Search for the cell housing the specified text and yield its [x, y] center coordinate. 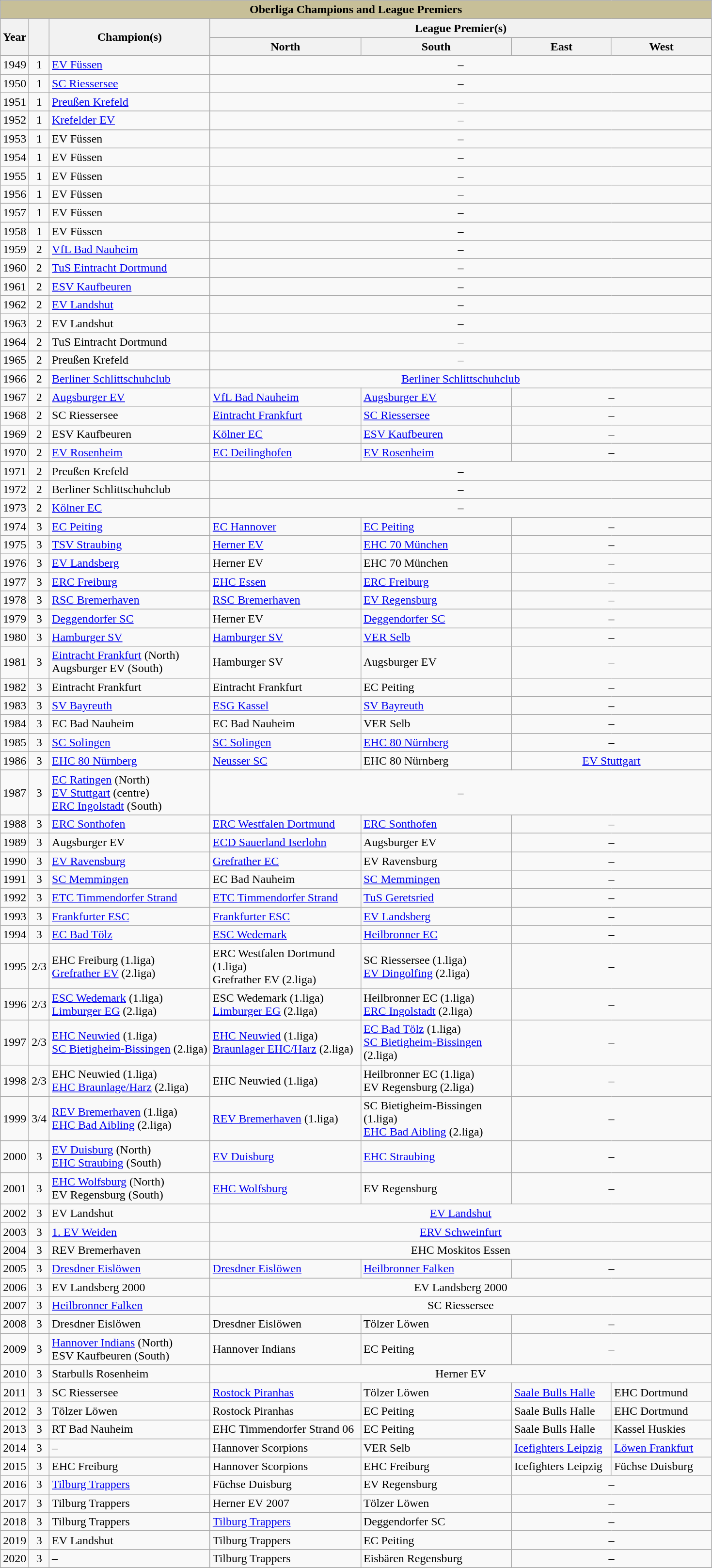
ERC Westfalen Dortmund (1.liga) Grefrather EV (2.liga) [285, 966]
Oberliga Champions and League Premiers [356, 10]
1949 [15, 65]
ERV Schweinfurt [460, 1232]
1956 [15, 194]
TSV Straubing [130, 545]
1981 [15, 662]
1960 [15, 268]
EHC Timmendorfer Strand 06 [285, 1429]
EV Duisburg [285, 1157]
1964 [15, 342]
1972 [15, 489]
1978 [15, 600]
1995 [15, 966]
Herner EV 2007 [285, 1503]
1975 [15, 545]
1966 [15, 379]
2007 [15, 1306]
1958 [15, 231]
2001 [15, 1188]
South [436, 47]
EHC Neuwied (1.liga) SC Bietigheim-Bissingen (2.liga) [130, 1042]
1. EV Weiden [130, 1232]
1987 [15, 792]
Year [15, 37]
1965 [15, 360]
EHC Wolfsburg [285, 1188]
1954 [15, 157]
Eintracht Frankfurt (North) Augsburger EV (South) [130, 662]
Heilbronner EC (1.liga) EV Regensburg (2.liga) [436, 1080]
1957 [15, 212]
1980 [15, 637]
1992 [15, 898]
EC Bad Tölz (1.liga) SC Bietigheim-Bissingen (2.liga) [436, 1042]
EC Hannover [285, 526]
RT Bad Nauheim [130, 1429]
1974 [15, 526]
1961 [15, 287]
1998 [15, 1080]
EHC Neuwied (1.liga) Braunlager EHC/Harz (2.liga) [285, 1042]
EHC Essen [285, 582]
1971 [15, 471]
REV Bremerhaven (1.liga) [285, 1119]
2006 [15, 1287]
2009 [15, 1349]
1970 [15, 452]
EV Duisburg (North) EHC Straubing (South) [130, 1157]
Eisbären Regensburg [436, 1558]
ESG Kassel [285, 705]
1968 [15, 416]
2015 [15, 1466]
SC Bietigheim-Bissingen (1.liga) EHC Bad Aibling (2.liga) [436, 1119]
EHC Freiburg (1.liga) Grefrather EV (2.liga) [130, 966]
1955 [15, 176]
2014 [15, 1448]
REV Bremerhaven [130, 1250]
East [561, 47]
Heilbronner EC [436, 935]
Kassel Huskies [661, 1429]
ERC Westfalen Dortmund [285, 824]
2010 [15, 1374]
1982 [15, 687]
EHC Moskitos Essen [460, 1250]
2016 [15, 1485]
North [285, 47]
West [661, 47]
1979 [15, 619]
Löwen Frankfurt [661, 1448]
2008 [15, 1324]
2018 [15, 1521]
SC Riessersee (1.liga) EV Dingolfing (2.liga) [436, 966]
ECD Sauerland Iserlohn [285, 842]
1991 [15, 880]
1950 [15, 83]
REV Bremerhaven (1.liga) EHC Bad Aibling (2.liga) [130, 1119]
2012 [15, 1411]
1994 [15, 935]
1959 [15, 250]
2011 [15, 1392]
1973 [15, 508]
EV Stuttgart [611, 761]
Grefrather EC [285, 861]
1977 [15, 582]
1962 [15, 305]
1951 [15, 102]
League Premier(s) [460, 28]
EHC Wolfsburg (North) EV Regensburg (South) [130, 1188]
2019 [15, 1540]
1986 [15, 761]
1984 [15, 724]
1993 [15, 916]
1997 [15, 1042]
2000 [15, 1157]
2013 [15, 1429]
2017 [15, 1503]
2003 [15, 1232]
2020 [15, 1558]
3/4 [39, 1119]
EHC Neuwied (1.liga) EHC Braunlage/Harz (2.liga) [130, 1080]
1999 [15, 1119]
ESC Wedemark [285, 935]
1963 [15, 323]
EHC Neuwied (1.liga) [285, 1080]
2005 [15, 1268]
EC Ratingen (North) EV Stuttgart (centre) ERC Ingolstadt (South) [130, 792]
EC Bad Tölz [130, 935]
1953 [15, 139]
2002 [15, 1213]
1988 [15, 824]
2004 [15, 1250]
1983 [15, 705]
1969 [15, 434]
Starbulls Rosenheim [130, 1374]
Neusser SC [285, 761]
Hannover Indians [285, 1349]
1985 [15, 742]
TuS Geretsried [436, 898]
1996 [15, 1005]
1967 [15, 397]
1989 [15, 842]
Champion(s) [130, 37]
1976 [15, 563]
Heilbronner EC (1.liga) ERC Ingolstadt (2.liga) [436, 1005]
Krefelder EV [130, 120]
1990 [15, 861]
EHC Straubing [436, 1157]
1952 [15, 120]
EC Deilinghofen [285, 452]
Hannover Indians (North) ESV Kaufbeuren (South) [130, 1349]
